Provide the [X, Y] coordinate of the cell's center where the given text is located.  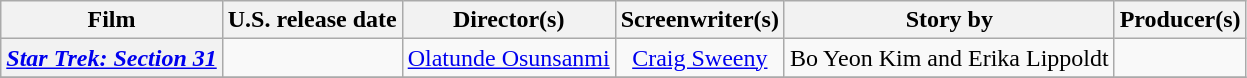
Film [112, 20]
Producer(s) [1180, 20]
Craig Sweeny [700, 58]
U.S. release date [312, 20]
Director(s) [508, 20]
Screenwriter(s) [700, 20]
Olatunde Osunsanmi [508, 58]
Bo Yeon Kim and Erika Lippoldt [949, 58]
Story by [949, 20]
Star Trek: Section 31 [112, 58]
